Detect which cell encompasses the target text, then output its [x, y] center coordinate. 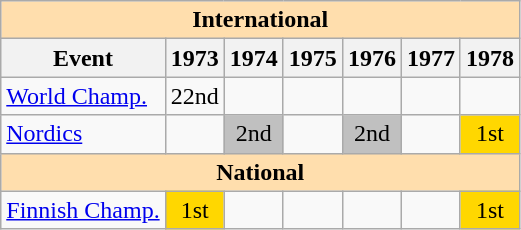
World Champ. [83, 96]
1974 [254, 58]
International [260, 20]
22nd [194, 96]
1976 [372, 58]
1975 [312, 58]
National [260, 172]
1978 [490, 58]
Event [83, 58]
1977 [430, 58]
Nordics [83, 134]
Finnish Champ. [83, 210]
1973 [194, 58]
